Determine the (x, y) coordinate at the center of the cell enclosing the given text.  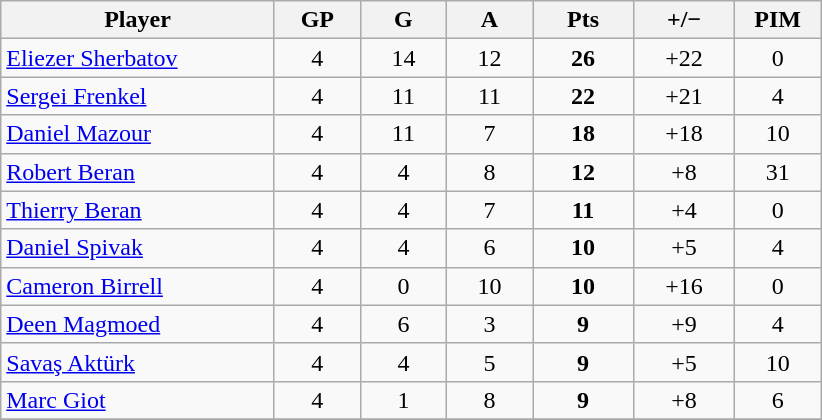
3 (489, 324)
31 (778, 172)
Daniel Mazour (138, 134)
Pts (582, 20)
Savaş Aktürk (138, 362)
18 (582, 134)
14 (403, 58)
+22 (684, 58)
Daniel Spivak (138, 248)
+4 (684, 210)
G (403, 20)
5 (489, 362)
Marc Giot (138, 400)
+18 (684, 134)
A (489, 20)
Thierry Beran (138, 210)
Player (138, 20)
26 (582, 58)
22 (582, 96)
+/− (684, 20)
PIM (778, 20)
+21 (684, 96)
Deen Magmoed (138, 324)
1 (403, 400)
Robert Beran (138, 172)
Sergei Frenkel (138, 96)
Cameron Birrell (138, 286)
+9 (684, 324)
+16 (684, 286)
GP (317, 20)
Eliezer Sherbatov (138, 58)
